Determine the (X, Y) coordinate at the center of the cell enclosing the given text.  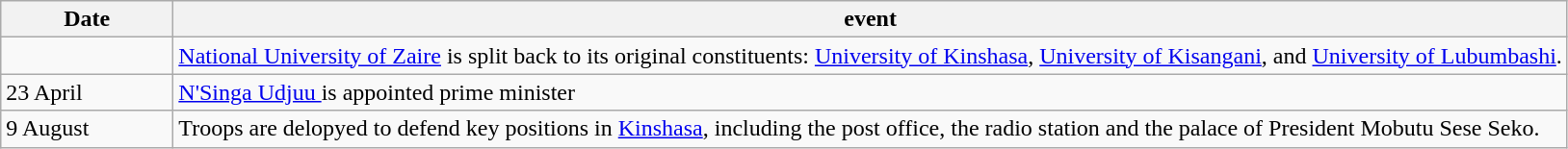
9 August (87, 129)
N'Singa Udjuu is appointed prime minister (871, 92)
event (871, 19)
Troops are delopyed to defend key positions in Kinshasa, including the post office, the radio station and the palace of President Mobutu Sese Seko. (871, 129)
Date (87, 19)
23 April (87, 92)
